Scan for the cell matching the given text and deliver its (X, Y) coordinate at center. 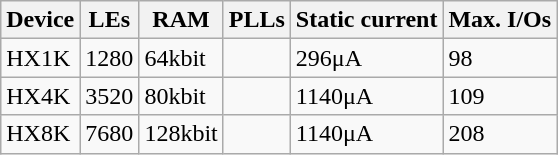
3520 (110, 96)
80kbit (181, 96)
Max. I/Os (500, 20)
208 (500, 134)
RAM (181, 20)
Static current (366, 20)
HX1K (40, 58)
64kbit (181, 58)
HX8K (40, 134)
296μA (366, 58)
HX4K (40, 96)
Device (40, 20)
1280 (110, 58)
PLLs (256, 20)
7680 (110, 134)
98 (500, 58)
109 (500, 96)
128kbit (181, 134)
LEs (110, 20)
